Capture the cell that displays the provided text and extract its (x, y) central coordinate. 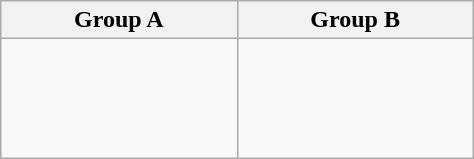
Group B (355, 20)
Group A (119, 20)
